Determine the [x, y] coordinate at the center of the cell enclosing the given text.  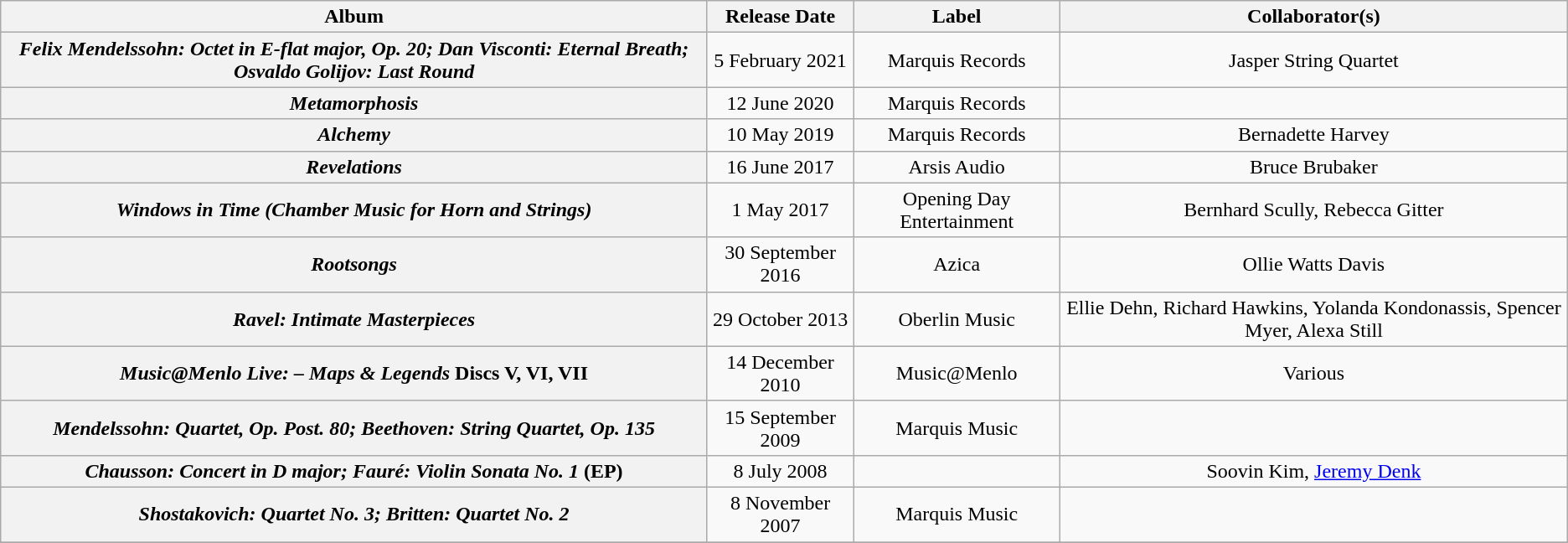
Collaborator(s) [1314, 17]
Release Date [780, 17]
10 May 2019 [780, 135]
Bruce Brubaker [1314, 167]
Oberlin Music [957, 318]
8 November 2007 [780, 515]
Rootsongs [354, 265]
Alchemy [354, 135]
12 June 2020 [780, 103]
Various [1314, 374]
Metamorphosis [354, 103]
Soovin Kim, Jeremy Denk [1314, 471]
Windows in Time (Chamber Music for Horn and Strings) [354, 209]
Ellie Dehn, Richard Hawkins, Yolanda Kondonassis, Spencer Myer, Alexa Still [1314, 318]
Label [957, 17]
Bernhard Scully, Rebecca Gitter [1314, 209]
1 May 2017 [780, 209]
Ravel: Intimate Masterpieces [354, 318]
Jasper String Quartet [1314, 60]
Felix Mendelssohn: Octet in E-flat major, Op. 20; Dan Visconti: Eternal Breath; Osvaldo Golijov: Last Round [354, 60]
Mendelssohn: Quartet, Op. Post. 80; Beethoven: String Quartet, Op. 135 [354, 427]
Music@Menlo [957, 374]
Arsis Audio [957, 167]
5 February 2021 [780, 60]
16 June 2017 [780, 167]
Azica [957, 265]
Album [354, 17]
Bernadette Harvey [1314, 135]
30 September 2016 [780, 265]
Revelations [354, 167]
Shostakovich: Quartet No. 3; Britten: Quartet No. 2 [354, 515]
Chausson: Concert in D major; Fauré: Violin Sonata No. 1 (EP) [354, 471]
Opening Day Entertainment [957, 209]
Ollie Watts Davis [1314, 265]
29 October 2013 [780, 318]
15 September 2009 [780, 427]
14 December 2010 [780, 374]
8 July 2008 [780, 471]
Music@Menlo Live: – Maps & Legends Discs V, VI, VII [354, 374]
